Locate the cell with the specified text and output its (X, Y) center coordinate. 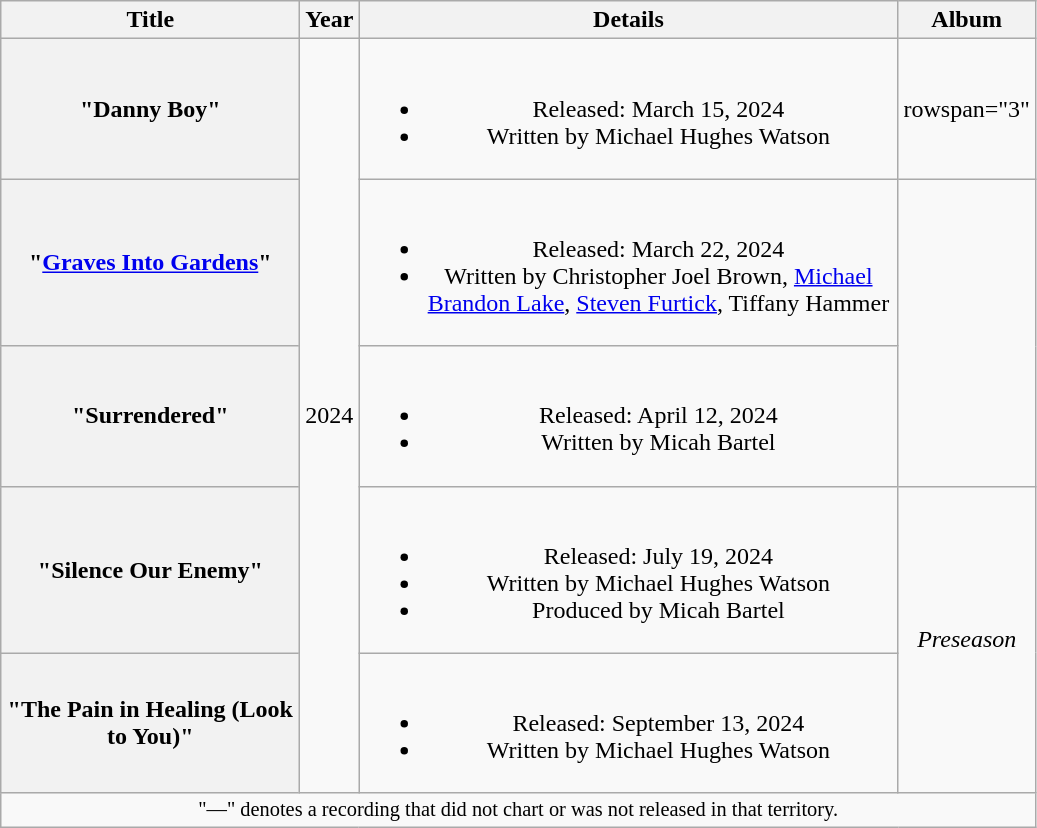
Album (967, 20)
"Graves Into Gardens" (150, 262)
2024 (330, 416)
Released: July 19, 2024Written by Michael Hughes WatsonProduced by Micah Bartel (628, 570)
Preseason (967, 640)
Title (150, 20)
Released: September 13, 2024Written by Michael Hughes Watson (628, 723)
"Surrendered" (150, 416)
"Silence Our Enemy" (150, 570)
Released: March 22, 2024Written by Christopher Joel Brown, Michael Brandon Lake, Steven Furtick, Tiffany Hammer (628, 262)
Released: April 12, 2024Written by Micah Bartel (628, 416)
"The Pain in Healing (Look to You)" (150, 723)
Released: March 15, 2024Written by Michael Hughes Watson (628, 109)
rowspan="3" (967, 109)
Details (628, 20)
"Danny Boy" (150, 109)
Year (330, 20)
"—" denotes a recording that did not chart or was not released in that territory. (518, 810)
